Find where the given text appears and provide that cell's center as [X, Y] coordinate. 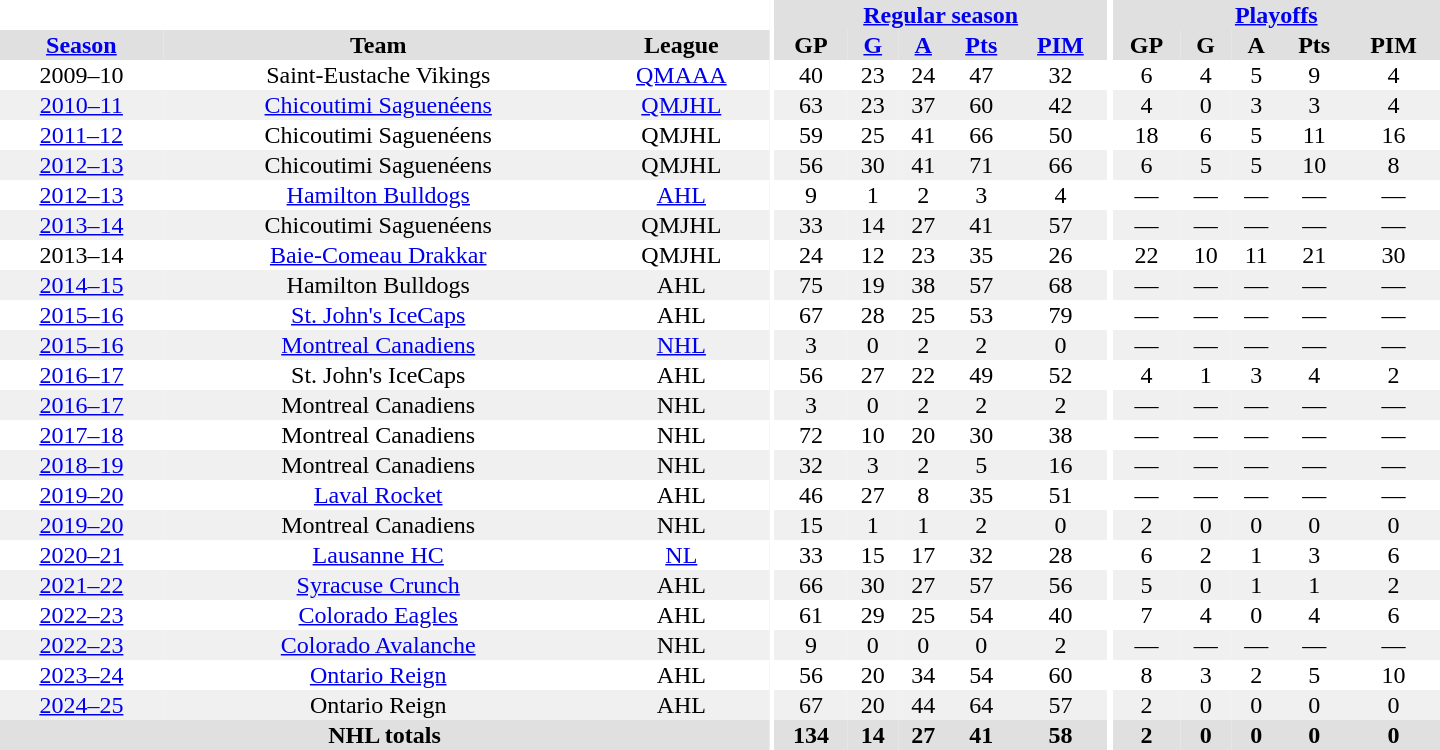
29 [874, 615]
2020–21 [82, 555]
53 [982, 315]
Colorado Eagles [378, 615]
7 [1146, 615]
79 [1060, 315]
75 [812, 285]
Season [82, 45]
2009–10 [82, 75]
2010–11 [82, 105]
2024–25 [82, 705]
50 [1060, 135]
Laval Rocket [378, 495]
34 [924, 675]
52 [1060, 375]
2018–19 [82, 465]
26 [1060, 255]
51 [1060, 495]
17 [924, 555]
58 [1060, 735]
Lausanne HC [378, 555]
12 [874, 255]
2017–18 [82, 435]
61 [812, 615]
49 [982, 375]
2023–24 [82, 675]
21 [1314, 255]
59 [812, 135]
Regular season [941, 15]
19 [874, 285]
Baie-Comeau Drakkar [378, 255]
Playoffs [1276, 15]
47 [982, 75]
NL [682, 555]
18 [1146, 135]
Saint-Eustache Vikings [378, 75]
Team [378, 45]
42 [1060, 105]
2014–15 [82, 285]
134 [812, 735]
68 [1060, 285]
2011–12 [82, 135]
63 [812, 105]
2021–22 [82, 585]
QMAAA [682, 75]
46 [812, 495]
League [682, 45]
44 [924, 705]
72 [812, 435]
NHL totals [384, 735]
71 [982, 165]
Colorado Avalanche [378, 645]
37 [924, 105]
Syracuse Crunch [378, 585]
64 [982, 705]
